For the text-containing cell, return its midpoint in [X, Y] coordinate format. 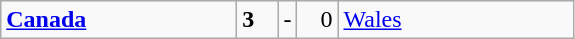
- [288, 20]
Canada [119, 20]
0 [318, 20]
3 [258, 20]
Wales [456, 20]
